Extract the [x, y] coordinate from the center of the cell holding the provided text.  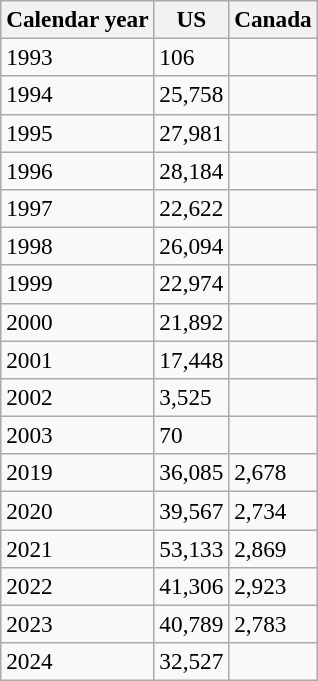
Canada [273, 19]
2002 [78, 397]
2000 [78, 322]
39,567 [192, 510]
2023 [78, 624]
106 [192, 57]
27,981 [192, 133]
3,525 [192, 397]
1996 [78, 170]
2,783 [273, 624]
22,974 [192, 284]
25,758 [192, 95]
21,892 [192, 322]
1994 [78, 95]
32,527 [192, 662]
26,094 [192, 246]
2,734 [273, 510]
22,622 [192, 208]
40,789 [192, 624]
17,448 [192, 359]
2,678 [273, 473]
1995 [78, 133]
2022 [78, 586]
1993 [78, 57]
1998 [78, 246]
36,085 [192, 473]
70 [192, 435]
2,869 [273, 548]
1999 [78, 284]
Calendar year [78, 19]
1997 [78, 208]
US [192, 19]
2021 [78, 548]
2003 [78, 435]
41,306 [192, 586]
2001 [78, 359]
28,184 [192, 170]
2020 [78, 510]
53,133 [192, 548]
2,923 [273, 586]
2019 [78, 473]
2024 [78, 662]
